From the cell containing the given text, extract its center point as (X, Y) coordinate. 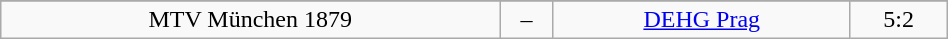
DEHG Prag (702, 20)
– (527, 20)
MTV München 1879 (250, 20)
5:2 (898, 20)
